Determine the (x, y) coordinate at the center of the cell enclosing the given text.  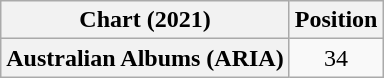
Position (336, 20)
34 (336, 58)
Chart (2021) (145, 20)
Australian Albums (ARIA) (145, 58)
